Extract the [X, Y] coordinate from the center of the cell holding the provided text.  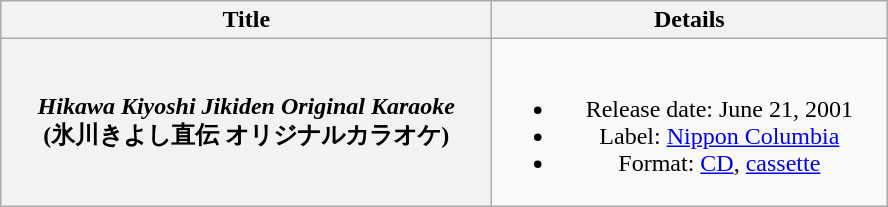
Details [690, 20]
Release date: June 21, 2001Label: Nippon ColumbiaFormat: CD, cassette [690, 122]
Title [246, 20]
Hikawa Kiyoshi Jikiden Original Karaoke(氷川きよし直伝 オリジナルカラオケ) [246, 122]
